For the text-containing cell, return its midpoint in (x, y) coordinate format. 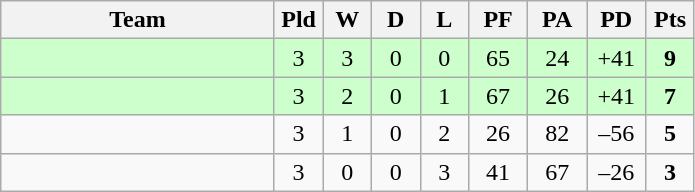
65 (498, 58)
82 (558, 134)
W (348, 20)
D (396, 20)
Team (138, 20)
7 (670, 96)
–56 (616, 134)
Pts (670, 20)
PA (558, 20)
PD (616, 20)
5 (670, 134)
24 (558, 58)
41 (498, 172)
PF (498, 20)
Pld (298, 20)
L (444, 20)
–26 (616, 172)
9 (670, 58)
